Identify which cell holds the provided text, then report its [X, Y] central coordinate. 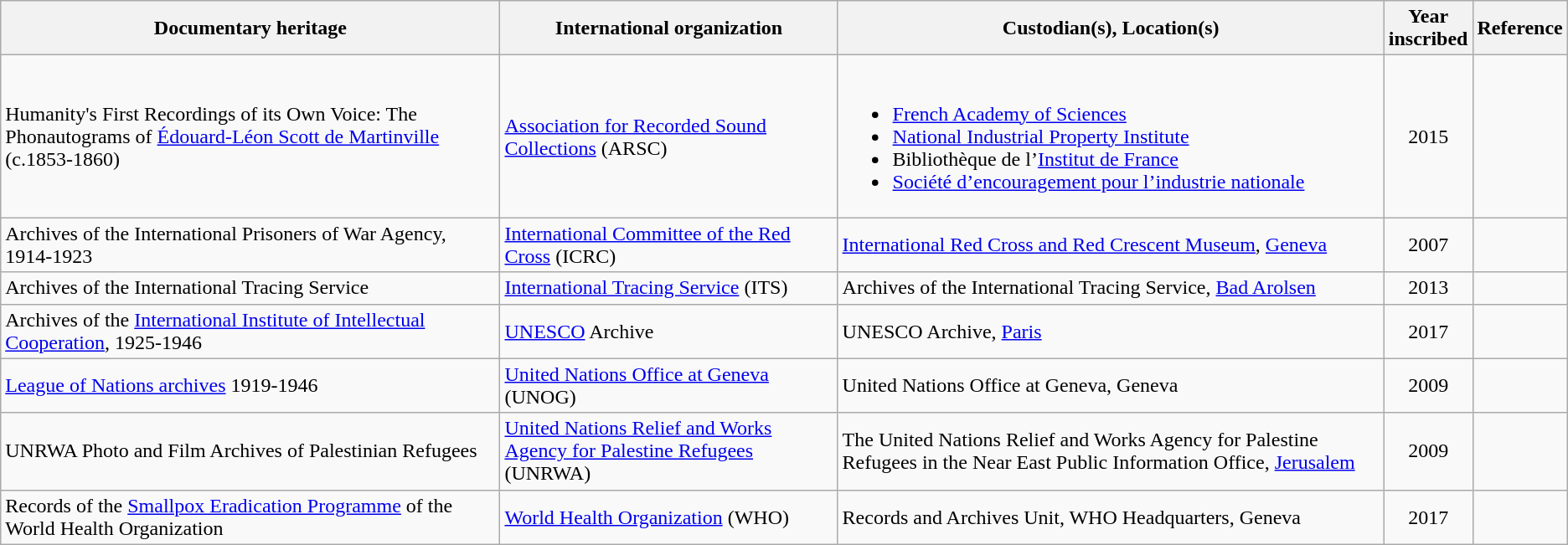
International organization [668, 28]
Records and Archives Unit, WHO Headquarters, Geneva [1111, 517]
Archives of the International Tracing Service [250, 288]
World Health Organization (WHO) [668, 517]
Custodian(s), Location(s) [1111, 28]
Reference [1519, 28]
UNRWA Photo and Film Archives of Palestinian Refugees [250, 451]
Association for Recorded Sound Collections (ARSC) [668, 136]
United Nations Office at Geneva (UNOG) [668, 385]
2007 [1428, 244]
Archives of the International Prisoners of War Agency, 1914-1923 [250, 244]
Records of the Smallpox Eradication Programme of the World Health Organization [250, 517]
The United Nations Relief and Works Agency for Palestine Refugees in the Near East Public Information Office, Jerusalem [1111, 451]
Archives of the International Tracing Service, Bad Arolsen [1111, 288]
United Nations Relief and Works Agency for Palestine Refugees (UNRWA) [668, 451]
2013 [1428, 288]
League of Nations archives 1919-1946 [250, 385]
Documentary heritage [250, 28]
2015 [1428, 136]
International Committee of the Red Cross (ICRC) [668, 244]
Humanity's First Recordings of its Own Voice: The Phonautograms of Édouard-Léon Scott de Martinville (c.1853-1860) [250, 136]
Archives of the International Institute of Intellectual Cooperation, 1925-1946 [250, 332]
International Red Cross and Red Crescent Museum, Geneva [1111, 244]
UNESCO Archive, Paris [1111, 332]
UNESCO Archive [668, 332]
United Nations Office at Geneva, Geneva [1111, 385]
International Tracing Service (ITS) [668, 288]
Yearinscribed [1428, 28]
